Determine the [x, y] coordinate at the center of the cell enclosing the given text.  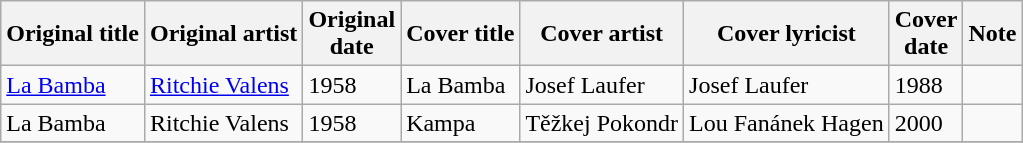
Cover date [926, 34]
Cover artist [602, 34]
Original date [352, 34]
Original title [73, 34]
Cover lyricist [787, 34]
1988 [926, 85]
Lou Fanánek Hagen [787, 123]
Těžkej Pokondr [602, 123]
Note [992, 34]
Original artist [223, 34]
Cover title [460, 34]
2000 [926, 123]
Kampa [460, 123]
